Capture the cell that displays the provided text and extract its [x, y] central coordinate. 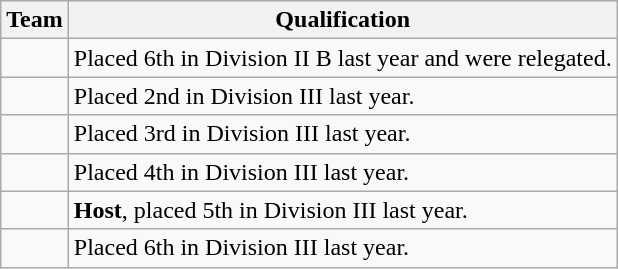
Placed 6th in Division II B last year and were relegated. [342, 58]
Placed 2nd in Division III last year. [342, 96]
Team [35, 20]
Host, placed 5th in Division III last year. [342, 210]
Placed 4th in Division III last year. [342, 172]
Placed 3rd in Division III last year. [342, 134]
Qualification [342, 20]
Placed 6th in Division III last year. [342, 248]
